From the cell containing the given text, extract its center point as [x, y] coordinate. 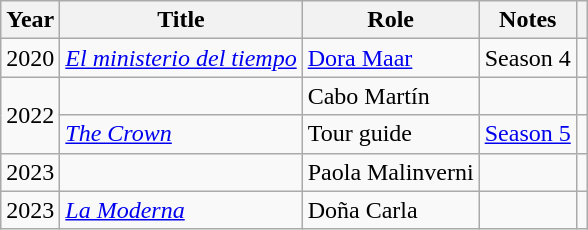
2022 [30, 115]
Cabo Martín [390, 96]
Season 4 [528, 58]
Season 5 [528, 134]
La Moderna [181, 210]
Doña Carla [390, 210]
Paola Malinverni [390, 172]
2020 [30, 58]
Tour guide [390, 134]
Year [30, 20]
Notes [528, 20]
The Crown [181, 134]
Title [181, 20]
El ministerio del tiempo [181, 58]
Role [390, 20]
Dora Maar [390, 58]
